Return the [X, Y] coordinate for the center point of the cell that contains the specified text.  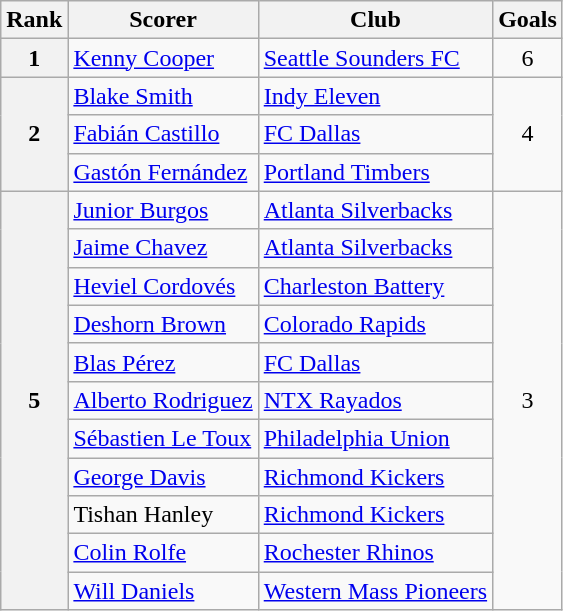
Junior Burgos [163, 210]
Scorer [163, 20]
Rank [34, 20]
Colorado Rapids [375, 324]
Charleston Battery [375, 286]
George Davis [163, 477]
Heviel Cordovés [163, 286]
Rochester Rhinos [375, 553]
Blake Smith [163, 96]
Seattle Sounders FC [375, 58]
4 [528, 134]
Indy Eleven [375, 96]
Alberto Rodriguez [163, 400]
Kenny Cooper [163, 58]
Portland Timbers [375, 172]
Goals [528, 20]
Deshorn Brown [163, 324]
Jaime Chavez [163, 248]
Blas Pérez [163, 362]
Will Daniels [163, 591]
6 [528, 58]
Club [375, 20]
Tishan Hanley [163, 515]
Gastón Fernández [163, 172]
Sébastien Le Toux [163, 438]
Western Mass Pioneers [375, 591]
Philadelphia Union [375, 438]
Colin Rolfe [163, 553]
3 [528, 400]
1 [34, 58]
NTX Rayados [375, 400]
5 [34, 400]
2 [34, 134]
Fabián Castillo [163, 134]
